Locate the cell with the specified text and output its [X, Y] center coordinate. 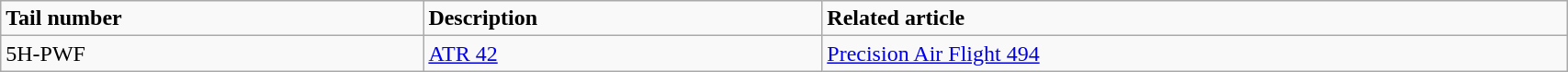
ATR 42 [623, 54]
Description [623, 18]
Precision Air Flight 494 [1194, 54]
Tail number [212, 18]
Related article [1194, 18]
5H-PWF [212, 54]
